For the text-containing cell, return its midpoint in [x, y] coordinate format. 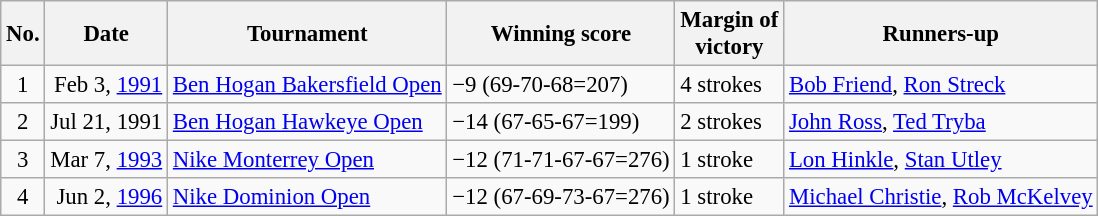
2 [23, 122]
Runners-up [941, 34]
Michael Christie, Rob McKelvey [941, 197]
−12 (67-69-73-67=276) [561, 197]
3 [23, 160]
Ben Hogan Hawkeye Open [308, 122]
Winning score [561, 34]
−14 (67-65-67=199) [561, 122]
Jun 2, 1996 [106, 197]
Jul 21, 1991 [106, 122]
John Ross, Ted Tryba [941, 122]
2 strokes [730, 122]
4 [23, 197]
No. [23, 34]
−9 (69-70-68=207) [561, 85]
Tournament [308, 34]
Bob Friend, Ron Streck [941, 85]
4 strokes [730, 85]
Nike Monterrey Open [308, 160]
1 [23, 85]
Ben Hogan Bakersfield Open [308, 85]
Nike Dominion Open [308, 197]
Feb 3, 1991 [106, 85]
−12 (71-71-67-67=276) [561, 160]
Lon Hinkle, Stan Utley [941, 160]
Margin ofvictory [730, 34]
Date [106, 34]
Mar 7, 1993 [106, 160]
